Pinpoint the cell where the given text exists, returning its [X, Y] midpoint coordinate. 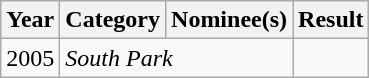
Nominee(s) [230, 20]
Result [331, 20]
Year [30, 20]
Category [113, 20]
South Park [176, 58]
2005 [30, 58]
